Detect which cell encompasses the target text, then output its (x, y) center coordinate. 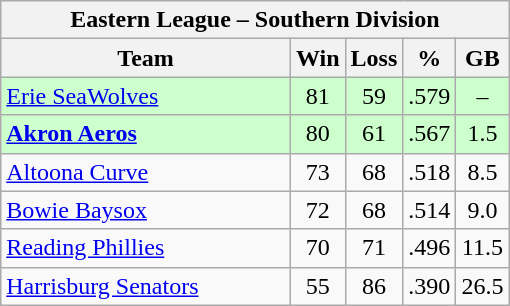
Akron Aeros (146, 134)
.567 (430, 134)
61 (374, 134)
72 (318, 210)
.514 (430, 210)
.496 (430, 248)
8.5 (482, 172)
.390 (430, 286)
80 (318, 134)
GB (482, 58)
Erie SeaWolves (146, 96)
Team (146, 58)
Win (318, 58)
86 (374, 286)
73 (318, 172)
70 (318, 248)
59 (374, 96)
.518 (430, 172)
1.5 (482, 134)
Loss (374, 58)
Reading Phillies (146, 248)
Eastern League – Southern Division (255, 20)
9.0 (482, 210)
Altoona Curve (146, 172)
71 (374, 248)
11.5 (482, 248)
Harrisburg Senators (146, 286)
55 (318, 286)
% (430, 58)
81 (318, 96)
Bowie Baysox (146, 210)
26.5 (482, 286)
.579 (430, 96)
– (482, 96)
